Return (x, y) of the center of cell containing provided text 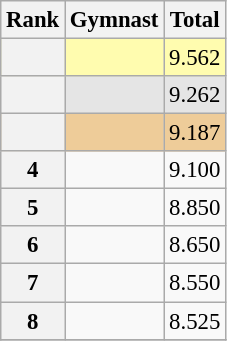
9.562 (195, 58)
Rank (33, 20)
9.100 (195, 170)
8 (33, 321)
8.525 (195, 321)
6 (33, 245)
8.550 (195, 283)
Total (195, 20)
8.650 (195, 245)
5 (33, 208)
4 (33, 170)
Gymnast (114, 20)
8.850 (195, 208)
7 (33, 283)
9.187 (195, 133)
9.262 (195, 95)
